Return the [X, Y] coordinate for the center point of the cell that contains the specified text.  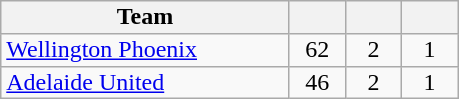
Wellington Phoenix [146, 50]
62 [317, 50]
Adelaide United [146, 82]
46 [317, 82]
Team [146, 18]
